Output the (X, Y) coordinate of the center of the cell containing the given text.  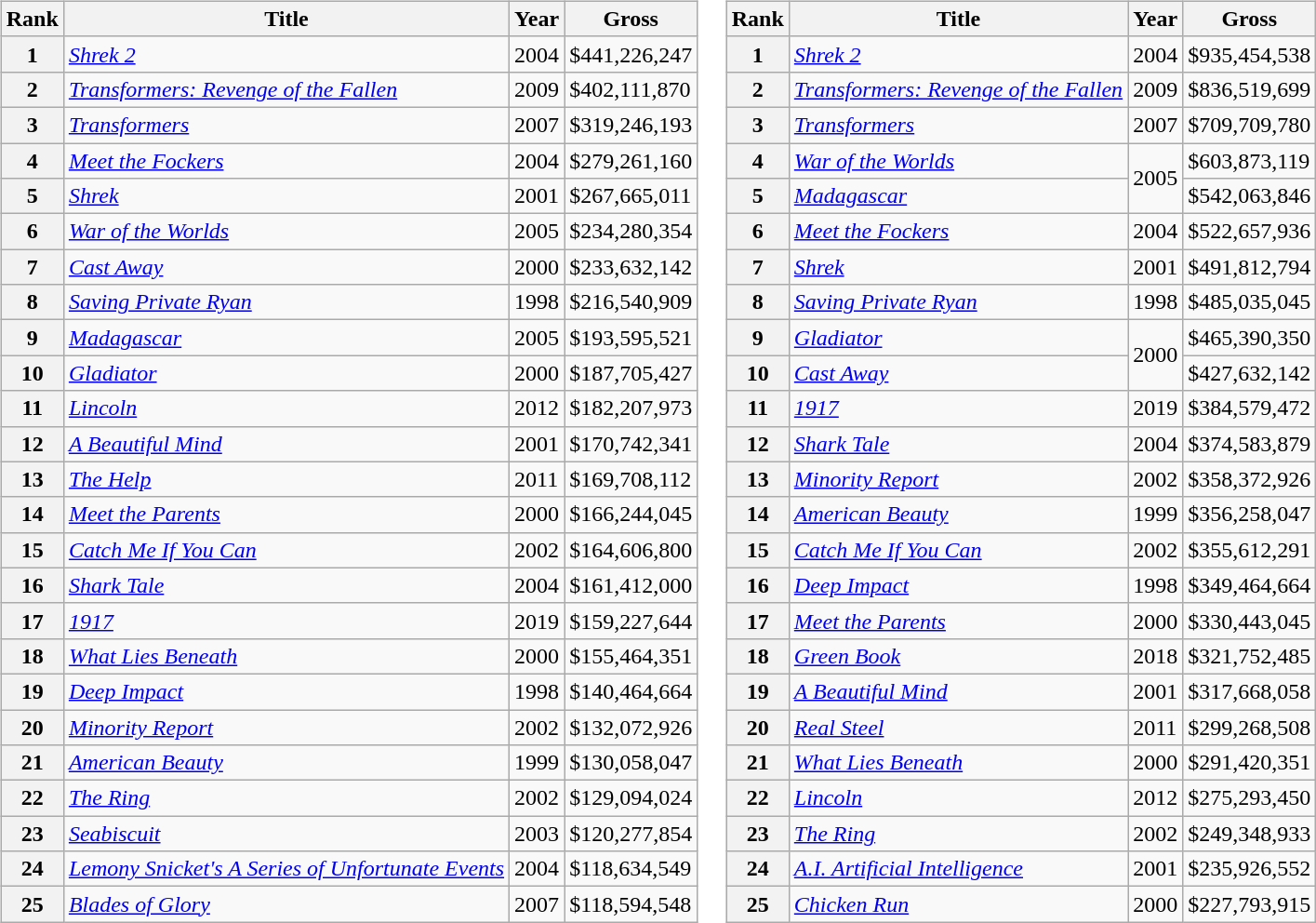
$291,420,351 (1250, 763)
A.I. Artificial Intelligence (958, 869)
$935,454,538 (1250, 54)
Green Book (958, 656)
$491,812,794 (1250, 267)
$522,657,936 (1250, 232)
$235,926,552 (1250, 869)
$130,058,047 (631, 763)
$132,072,926 (631, 727)
$709,709,780 (1250, 125)
$193,595,521 (631, 338)
$427,632,142 (1250, 373)
$170,742,341 (631, 444)
$485,035,045 (1250, 302)
$299,268,508 (1250, 727)
$355,612,291 (1250, 550)
$384,579,472 (1250, 408)
$216,540,909 (631, 302)
$374,583,879 (1250, 444)
$233,632,142 (631, 267)
$275,293,450 (1250, 798)
Blades of Glory (286, 904)
$330,443,045 (1250, 621)
$317,668,058 (1250, 691)
$118,634,549 (631, 869)
$279,261,160 (631, 161)
$129,094,024 (631, 798)
Seabiscuit (286, 834)
$161,412,000 (631, 585)
$164,606,800 (631, 550)
2018 (1155, 656)
$155,464,351 (631, 656)
$227,793,915 (1250, 904)
$349,464,664 (1250, 585)
$441,226,247 (631, 54)
$356,258,047 (1250, 515)
The Help (286, 479)
$118,594,548 (631, 904)
2003 (538, 834)
$187,705,427 (631, 373)
$542,063,846 (1250, 196)
Chicken Run (958, 904)
Real Steel (958, 727)
$166,244,045 (631, 515)
$267,665,011 (631, 196)
$465,390,350 (1250, 338)
$159,227,644 (631, 621)
$319,246,193 (631, 125)
$402,111,870 (631, 89)
$140,464,664 (631, 691)
Lemony Snicket's A Series of Unfortunate Events (286, 869)
$182,207,973 (631, 408)
$249,348,933 (1250, 834)
$169,708,112 (631, 479)
$836,519,699 (1250, 89)
$603,873,119 (1250, 161)
$358,372,926 (1250, 479)
$234,280,354 (631, 232)
$321,752,485 (1250, 656)
$120,277,854 (631, 834)
